Extract the (x, y) coordinate from the center of the cell holding the provided text.  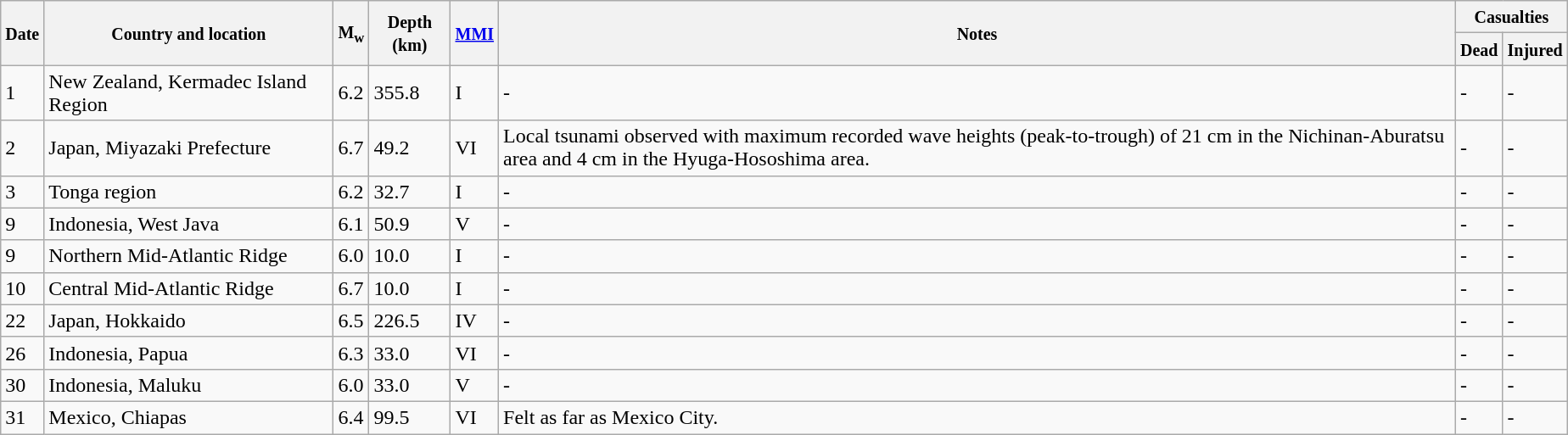
Dead (1479, 49)
31 (22, 417)
Japan, Hokkaido (188, 321)
1 (22, 93)
49.2 (410, 148)
6.4 (351, 417)
6.3 (351, 353)
Indonesia, Maluku (188, 385)
26 (22, 353)
Central Mid-Atlantic Ridge (188, 288)
New Zealand, Kermadec Island Region (188, 93)
22 (22, 321)
MMI (475, 33)
10 (22, 288)
Mexico, Chiapas (188, 417)
Indonesia, West Java (188, 224)
6.5 (351, 321)
Date (22, 33)
Felt as far as Mexico City. (977, 417)
Casualties (1511, 17)
226.5 (410, 321)
Country and location (188, 33)
Northern Mid-Atlantic Ridge (188, 256)
Mw (351, 33)
99.5 (410, 417)
Injured (1535, 49)
32.7 (410, 192)
Japan, Miyazaki Prefecture (188, 148)
Indonesia, Papua (188, 353)
Notes (977, 33)
Tonga region (188, 192)
3 (22, 192)
IV (475, 321)
50.9 (410, 224)
2 (22, 148)
30 (22, 385)
6.1 (351, 224)
355.8 (410, 93)
Depth (km) (410, 33)
